Locate the cell with the specified text and output its (x, y) center coordinate. 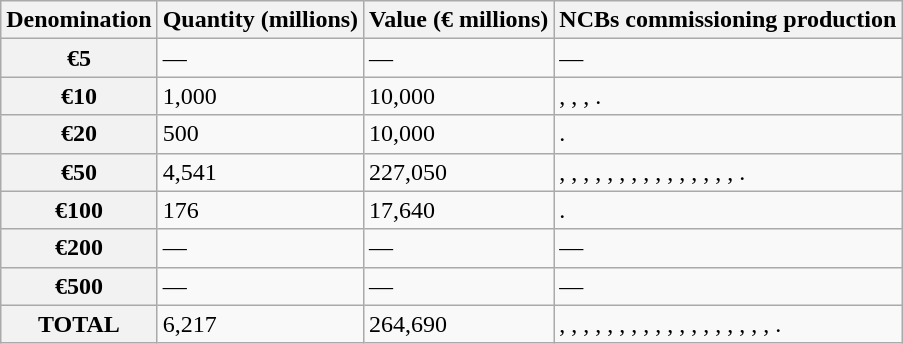
€50 (79, 172)
, , , , , , , , , , , , , , , . (728, 172)
4,541 (260, 172)
NCBs commissioning production (728, 20)
176 (260, 210)
Quantity (millions) (260, 20)
500 (260, 134)
Value (€ millions) (459, 20)
1,000 (260, 96)
, , , , , , , , , , , , , , , , , , . (728, 324)
17,640 (459, 210)
227,050 (459, 172)
€100 (79, 210)
Denomination (79, 20)
€200 (79, 248)
264,690 (459, 324)
6,217 (260, 324)
TOTAL (79, 324)
€20 (79, 134)
€5 (79, 58)
, , , . (728, 96)
€500 (79, 286)
€10 (79, 96)
